Capture the cell that displays the provided text and extract its (x, y) central coordinate. 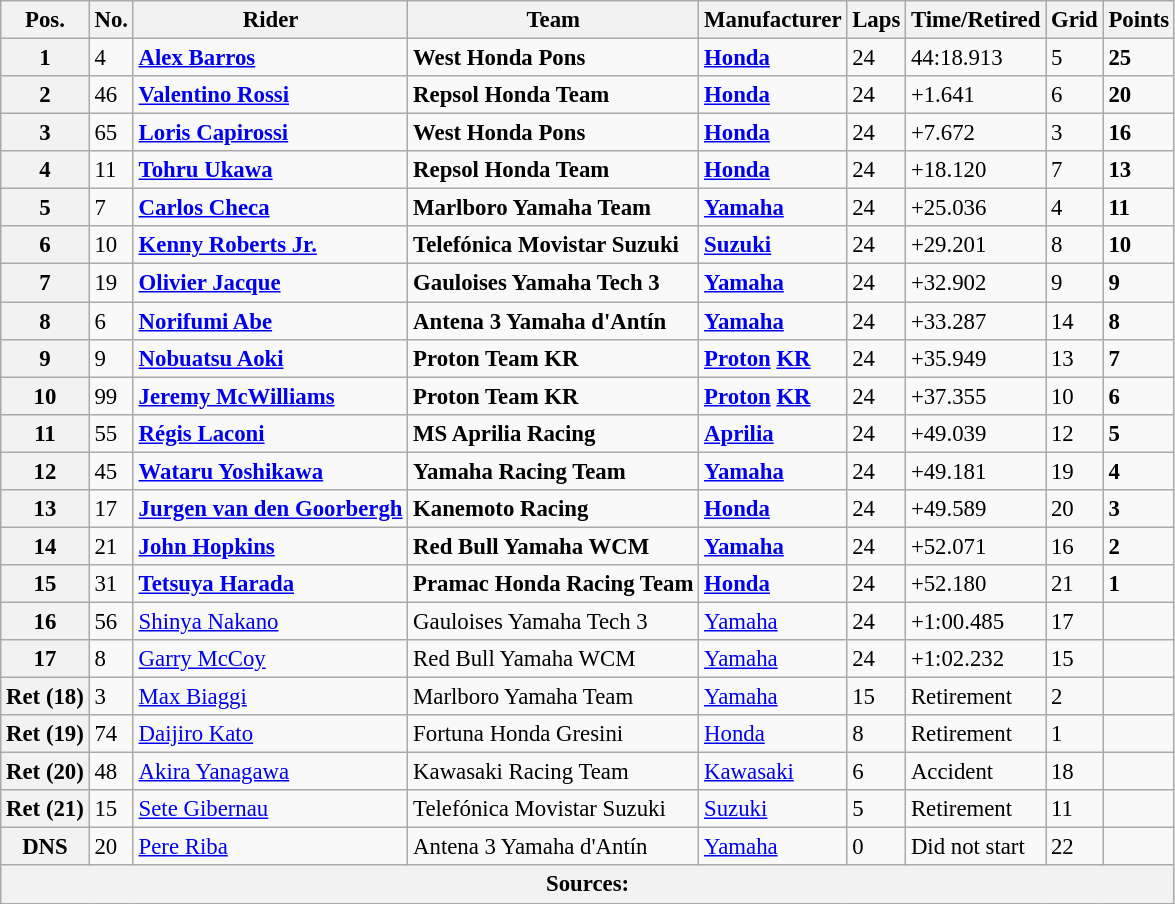
+32.902 (976, 283)
Loris Capirossi (270, 133)
Time/Retired (976, 20)
+49.589 (976, 509)
+7.672 (976, 133)
Daijiro Kato (270, 734)
Régis Laconi (270, 433)
+35.949 (976, 358)
Did not start (976, 847)
Nobuatsu Aoki (270, 358)
John Hopkins (270, 546)
Team (554, 20)
Grid (1074, 20)
Ret (21) (45, 809)
Yamaha Racing Team (554, 471)
+49.181 (976, 471)
Ret (19) (45, 734)
Wataru Yoshikawa (270, 471)
65 (111, 133)
MS Aprilia Racing (554, 433)
Pramac Honda Racing Team (554, 584)
+49.039 (976, 433)
48 (111, 772)
44:18.913 (976, 58)
Garry McCoy (270, 659)
Jeremy McWilliams (270, 396)
+1.641 (976, 95)
+52.180 (976, 584)
Laps (876, 20)
18 (1074, 772)
Pos. (45, 20)
Ret (20) (45, 772)
+1:02.232 (976, 659)
25 (1138, 58)
Kawasaki (773, 772)
Akira Yanagawa (270, 772)
Pere Riba (270, 847)
55 (111, 433)
+1:00.485 (976, 621)
Kawasaki Racing Team (554, 772)
Max Biaggi (270, 697)
Aprilia (773, 433)
46 (111, 95)
Kanemoto Racing (554, 509)
+29.201 (976, 245)
Accident (976, 772)
45 (111, 471)
+37.355 (976, 396)
No. (111, 20)
+25.036 (976, 208)
Olivier Jacque (270, 283)
+18.120 (976, 170)
Kenny Roberts Jr. (270, 245)
+33.287 (976, 321)
Sources: (588, 885)
DNS (45, 847)
Ret (18) (45, 697)
Jurgen van den Goorbergh (270, 509)
74 (111, 734)
Alex Barros (270, 58)
Rider (270, 20)
Tohru Ukawa (270, 170)
Sete Gibernau (270, 809)
Fortuna Honda Gresini (554, 734)
99 (111, 396)
0 (876, 847)
Points (1138, 20)
Norifumi Abe (270, 321)
56 (111, 621)
Shinya Nakano (270, 621)
22 (1074, 847)
31 (111, 584)
Valentino Rossi (270, 95)
Carlos Checa (270, 208)
Manufacturer (773, 20)
Tetsuya Harada (270, 584)
+52.071 (976, 546)
